Extract the [x, y] coordinate from the center of the cell holding the provided text.  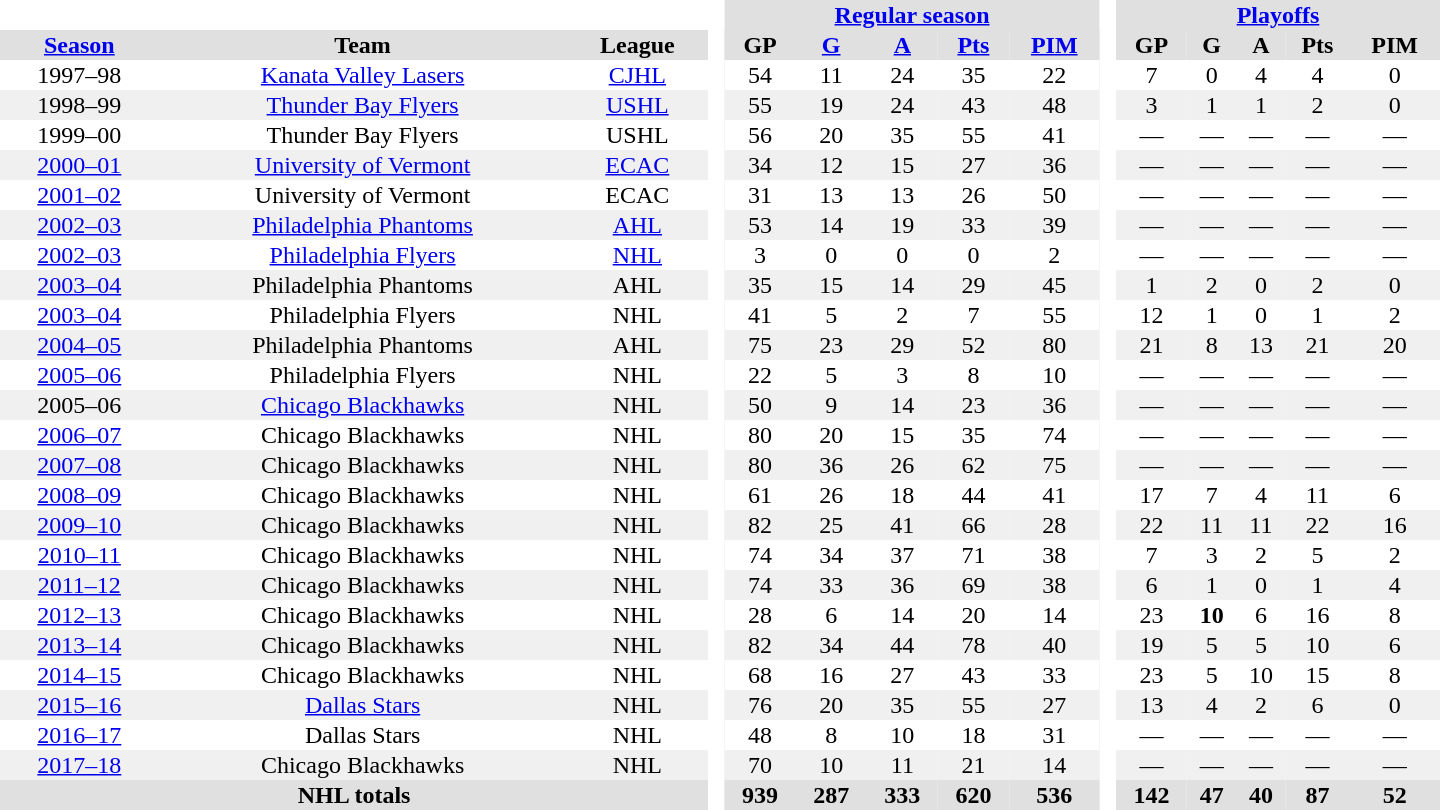
17 [1152, 495]
536 [1054, 795]
2004–05 [80, 345]
620 [974, 795]
2016–17 [80, 735]
68 [760, 675]
2007–08 [80, 465]
142 [1152, 795]
2010–11 [80, 555]
66 [974, 525]
2001–02 [80, 195]
CJHL [638, 75]
939 [760, 795]
70 [760, 765]
Team [363, 45]
2006–07 [80, 435]
2000–01 [80, 165]
NHL totals [354, 795]
61 [760, 495]
2013–14 [80, 645]
54 [760, 75]
1999–00 [80, 135]
287 [832, 795]
69 [974, 585]
78 [974, 645]
47 [1212, 795]
Season [80, 45]
45 [1054, 285]
62 [974, 465]
37 [902, 555]
333 [902, 795]
76 [760, 705]
87 [1318, 795]
2009–10 [80, 525]
Regular season [912, 15]
25 [832, 525]
2011–12 [80, 585]
Kanata Valley Lasers [363, 75]
2008–09 [80, 495]
2014–15 [80, 675]
Playoffs [1278, 15]
League [638, 45]
39 [1054, 225]
1998–99 [80, 105]
2017–18 [80, 765]
1997–98 [80, 75]
2015–16 [80, 705]
71 [974, 555]
56 [760, 135]
2012–13 [80, 615]
53 [760, 225]
9 [832, 405]
